Search for the cell housing the specified text and yield its [x, y] center coordinate. 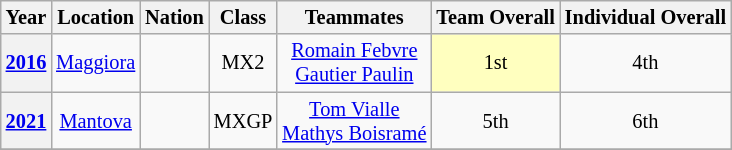
Nation [174, 17]
Class [244, 17]
Location [96, 17]
Mantova [96, 121]
Team Overall [495, 17]
Tom VialleMathys Boisramé [354, 121]
2021 [26, 121]
MXGP [244, 121]
Year [26, 17]
Individual Overall [646, 17]
5th [495, 121]
Maggiora [96, 63]
6th [646, 121]
4th [646, 63]
Romain FebvreGautier Paulin [354, 63]
MX2 [244, 63]
Teammates [354, 17]
2016 [26, 63]
1st [495, 63]
